Detect which cell encompasses the target text, then output its [x, y] center coordinate. 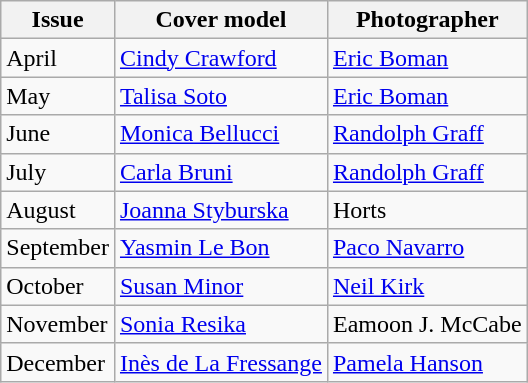
September [58, 248]
Photographer [427, 20]
November [58, 324]
Inès de La Fressange [220, 362]
December [58, 362]
Horts [427, 210]
Carla Bruni [220, 172]
Joanna Styburska [220, 210]
Neil Kirk [427, 286]
April [58, 58]
Susan Minor [220, 286]
Sonia Resika [220, 324]
July [58, 172]
Cover model [220, 20]
May [58, 96]
Eamoon J. McCabe [427, 324]
Cindy Crawford [220, 58]
June [58, 134]
Yasmin Le Bon [220, 248]
Issue [58, 20]
Pamela Hanson [427, 362]
Monica Bellucci [220, 134]
Paco Navarro [427, 248]
Talisa Soto [220, 96]
October [58, 286]
August [58, 210]
